Provide the [x, y] coordinate of the cell's center where the given text is located.  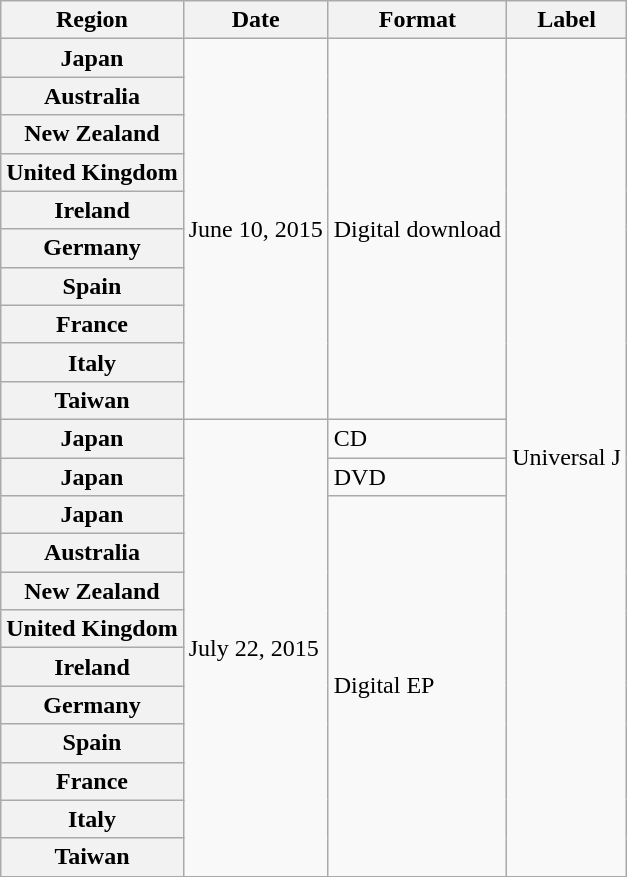
Universal J [567, 458]
Digital EP [417, 686]
Date [256, 20]
Region [92, 20]
Digital download [417, 230]
CD [417, 438]
Format [417, 20]
Label [567, 20]
July 22, 2015 [256, 648]
DVD [417, 477]
June 10, 2015 [256, 230]
